Pinpoint the cell where the given text exists, returning its (X, Y) midpoint coordinate. 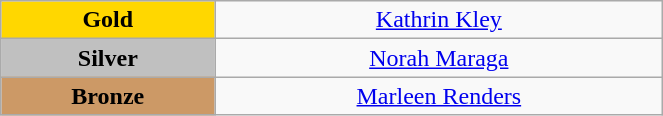
Marleen Renders (439, 96)
Silver (108, 58)
Bronze (108, 96)
Kathrin Kley (439, 20)
Gold (108, 20)
Norah Maraga (439, 58)
